Scan for the cell matching the given text and deliver its [x, y] coordinate at center. 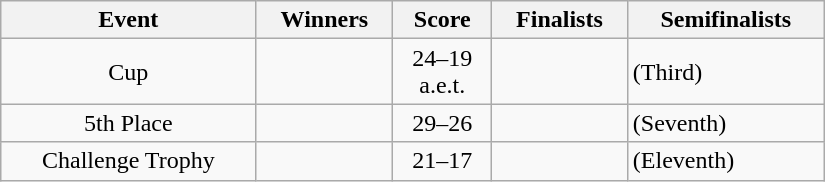
(Third) [726, 72]
Finalists [560, 20]
21–17 [442, 161]
(Eleventh) [726, 161]
24–19a.e.t. [442, 72]
5th Place [128, 123]
Winners [324, 20]
Score [442, 20]
Cup [128, 72]
Semifinalists [726, 20]
Challenge Trophy [128, 161]
29–26 [442, 123]
(Seventh) [726, 123]
Event [128, 20]
